Find where the given text appears and provide that cell's center as [X, Y] coordinate. 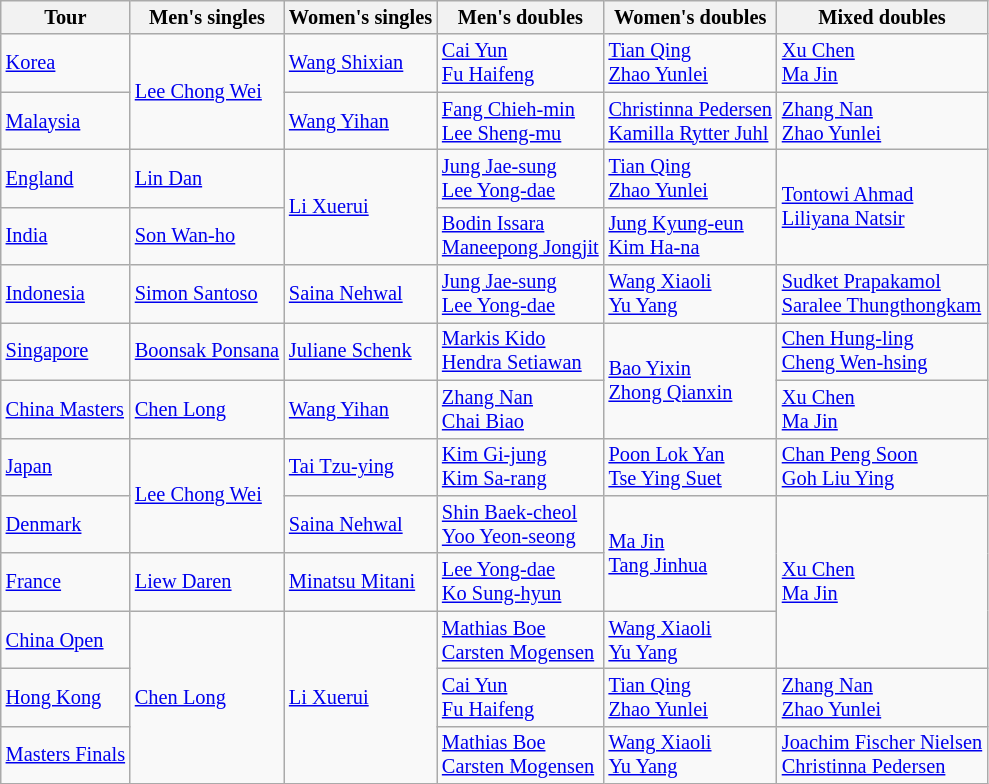
Malaysia [66, 121]
Sudket Prapakamol Saralee Thungthongkam [882, 294]
Hong Kong [66, 697]
Masters Finals [66, 755]
Kim Gi-jung Kim Sa-rang [520, 467]
England [66, 178]
Tontowi Ahmad Liliyana Natsir [882, 206]
Men's doubles [520, 17]
Shin Baek-cheol Yoo Yeon-seong [520, 524]
Joachim Fischer Nielsen Christinna Pedersen [882, 755]
Japan [66, 467]
Women's doubles [690, 17]
Markis Kido Hendra Setiawan [520, 351]
Poon Lok Yan Tse Ying Suet [690, 467]
Simon Santoso [207, 294]
Christinna Pedersen Kamilla Rytter Juhl [690, 121]
Tour [66, 17]
Singapore [66, 351]
Women's singles [360, 17]
Boonsak Ponsana [207, 351]
Tai Tzu-ying [360, 467]
Lin Dan [207, 178]
Wang Shixian [360, 63]
Juliane Schenk [360, 351]
Mixed doubles [882, 17]
Lee Yong-dae Ko Sung-hyun [520, 582]
Zhang Nan Chai Biao [520, 409]
Son Wan-ho [207, 236]
Chen Hung-ling Cheng Wen-hsing [882, 351]
Bodin Issara Maneepong Jongjit [520, 236]
India [66, 236]
Indonesia [66, 294]
China Masters [66, 409]
Korea [66, 63]
Minatsu Mitani [360, 582]
Jung Kyung-eun Kim Ha-na [690, 236]
China Open [66, 640]
Chan Peng Soon Goh Liu Ying [882, 467]
Fang Chieh-min Lee Sheng-mu [520, 121]
France [66, 582]
Denmark [66, 524]
Bao Yixin Zhong Qianxin [690, 380]
Ma Jin Tang Jinhua [690, 552]
Men's singles [207, 17]
Liew Daren [207, 582]
